Return [x, y] of the center of cell containing provided text 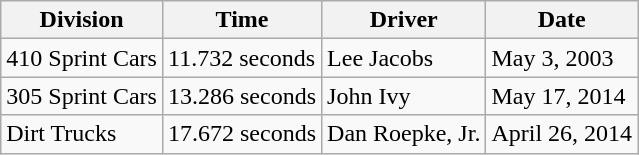
Driver [404, 20]
Time [242, 20]
410 Sprint Cars [82, 58]
May 3, 2003 [562, 58]
April 26, 2014 [562, 134]
17.672 seconds [242, 134]
Division [82, 20]
May 17, 2014 [562, 96]
305 Sprint Cars [82, 96]
Dirt Trucks [82, 134]
13.286 seconds [242, 96]
Dan Roepke, Jr. [404, 134]
11.732 seconds [242, 58]
John Ivy [404, 96]
Lee Jacobs [404, 58]
Date [562, 20]
